Return the (X, Y) coordinate for the center point of the cell that contains the specified text.  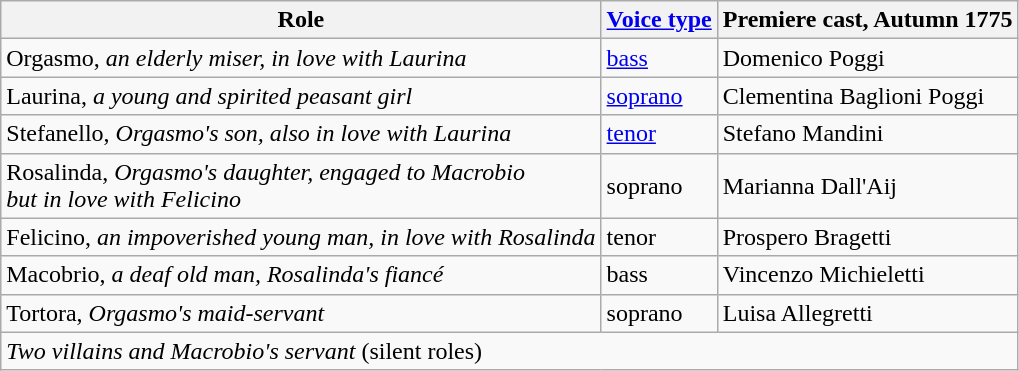
Clementina Baglioni Poggi (868, 96)
Two villains and Macrobio's servant (silent roles) (510, 351)
Rosalinda, Orgasmo's daughter, engaged to Macrobiobut in love with Felicino (301, 186)
Macobrio, a deaf old man, Rosalinda's fiancé (301, 275)
Felicino, an impoverished young man, in love with Rosalinda (301, 237)
Vincenzo Michieletti (868, 275)
Stefano Mandini (868, 134)
Tortora, Orgasmo's maid-servant (301, 313)
Orgasmo, an elderly miser, in love with Laurina (301, 58)
Voice type (659, 20)
Marianna Dall'Aij (868, 186)
Luisa Allegretti (868, 313)
Stefanello, Orgasmo's son, also in love with Laurina (301, 134)
Premiere cast, Autumn 1775 (868, 20)
Domenico Poggi (868, 58)
Laurina, a young and spirited peasant girl (301, 96)
Role (301, 20)
Prospero Bragetti (868, 237)
